Find where the given text appears and provide that cell's center as [X, Y] coordinate. 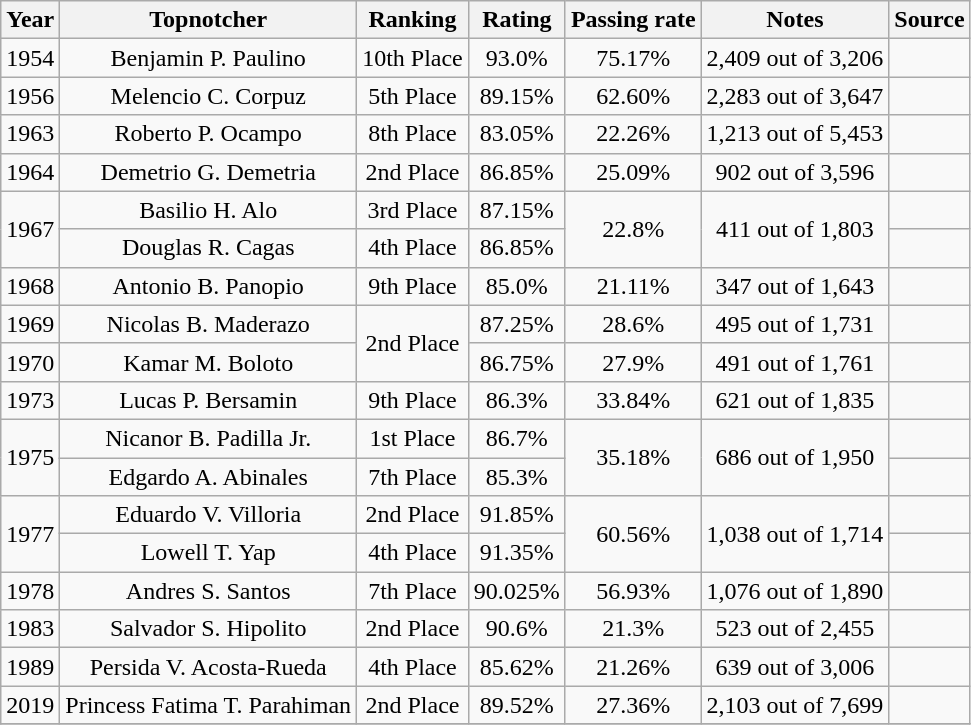
22.26% [633, 134]
Passing rate [633, 20]
90.025% [516, 591]
1983 [30, 629]
Year [30, 20]
Source [930, 20]
1954 [30, 58]
5th Place [413, 96]
62.60% [633, 96]
86.3% [516, 400]
1978 [30, 591]
1989 [30, 667]
Lucas P. Bersamin [208, 400]
60.56% [633, 534]
1977 [30, 534]
85.3% [516, 477]
Notes [795, 20]
Nicanor B. Padilla Jr. [208, 438]
83.05% [516, 134]
Basilio H. Alo [208, 210]
902 out of 3,596 [795, 172]
491 out of 1,761 [795, 362]
21.26% [633, 667]
Rating [516, 20]
28.6% [633, 324]
Eduardo V. Villoria [208, 515]
1,038 out of 1,714 [795, 534]
Ranking [413, 20]
1973 [30, 400]
10th Place [413, 58]
2019 [30, 705]
2,103 out of 7,699 [795, 705]
621 out of 1,835 [795, 400]
1964 [30, 172]
2,283 out of 3,647 [795, 96]
93.0% [516, 58]
Andres S. Santos [208, 591]
1,213 out of 5,453 [795, 134]
Princess Fatima T. Parahiman [208, 705]
22.8% [633, 229]
27.9% [633, 362]
Douglas R. Cagas [208, 248]
86.7% [516, 438]
Kamar M. Boloto [208, 362]
1969 [30, 324]
56.93% [633, 591]
Demetrio G. Demetria [208, 172]
Antonio B. Panopio [208, 286]
Melencio C. Corpuz [208, 96]
1,076 out of 1,890 [795, 591]
1956 [30, 96]
75.17% [633, 58]
2,409 out of 3,206 [795, 58]
1975 [30, 457]
21.3% [633, 629]
3rd Place [413, 210]
87.25% [516, 324]
Topnotcher [208, 20]
1968 [30, 286]
639 out of 3,006 [795, 667]
27.36% [633, 705]
25.09% [633, 172]
Roberto P. Ocampo [208, 134]
Salvador S. Hipolito [208, 629]
Nicolas B. Maderazo [208, 324]
1st Place [413, 438]
87.15% [516, 210]
85.0% [516, 286]
1963 [30, 134]
411 out of 1,803 [795, 229]
1970 [30, 362]
686 out of 1,950 [795, 457]
91.85% [516, 515]
Benjamin P. Paulino [208, 58]
86.75% [516, 362]
Lowell T. Yap [208, 553]
Persida V. Acosta-Rueda [208, 667]
1967 [30, 229]
89.15% [516, 96]
90.6% [516, 629]
21.11% [633, 286]
523 out of 2,455 [795, 629]
495 out of 1,731 [795, 324]
347 out of 1,643 [795, 286]
Edgardo A. Abinales [208, 477]
8th Place [413, 134]
85.62% [516, 667]
91.35% [516, 553]
35.18% [633, 457]
89.52% [516, 705]
33.84% [633, 400]
